Extract the [x, y] coordinate from the center of the cell holding the provided text.  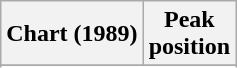
Peakposition [189, 34]
Chart (1989) [72, 34]
